Capture the cell that displays the provided text and extract its (x, y) central coordinate. 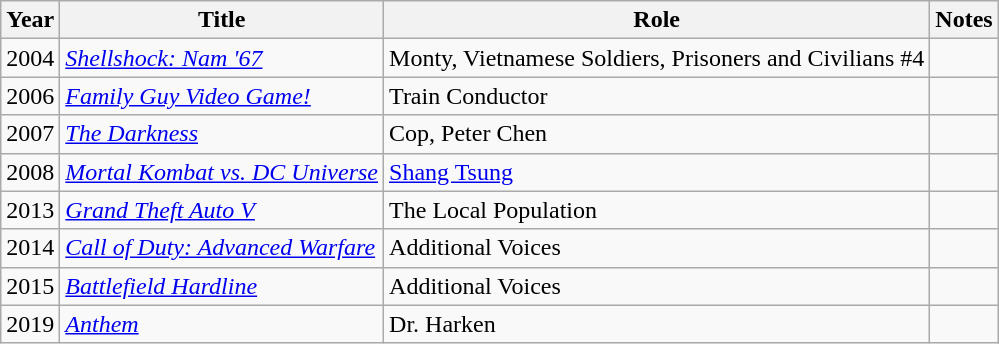
Anthem (222, 324)
Role (657, 20)
2015 (30, 286)
Year (30, 20)
Mortal Kombat vs. DC Universe (222, 172)
Train Conductor (657, 96)
2014 (30, 248)
Dr. Harken (657, 324)
Notes (964, 20)
Monty, Vietnamese Soldiers, Prisoners and Civilians #4 (657, 58)
Call of Duty: Advanced Warfare (222, 248)
Grand Theft Auto V (222, 210)
Title (222, 20)
Shang Tsung (657, 172)
2006 (30, 96)
The Local Population (657, 210)
2019 (30, 324)
Cop, Peter Chen (657, 134)
Family Guy Video Game! (222, 96)
Shellshock: Nam '67 (222, 58)
2008 (30, 172)
Battlefield Hardline (222, 286)
2004 (30, 58)
2007 (30, 134)
2013 (30, 210)
The Darkness (222, 134)
